Detect which cell encompasses the target text, then output its [x, y] center coordinate. 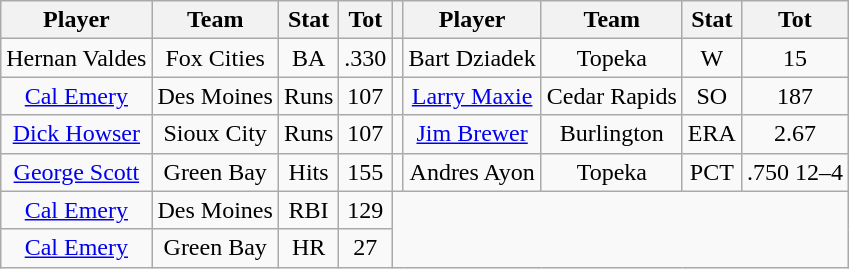
BA [308, 58]
187 [794, 96]
Jim Brewer [472, 134]
Hernan Valdes [76, 58]
W [712, 58]
Hits [308, 172]
ERA [712, 134]
Andres Ayon [472, 172]
Larry Maxie [472, 96]
RBI [308, 210]
.750 12–4 [794, 172]
Sioux City [215, 134]
George Scott [76, 172]
15 [794, 58]
.330 [366, 58]
HR [308, 248]
SO [712, 96]
155 [366, 172]
2.67 [794, 134]
27 [366, 248]
Dick Howser [76, 134]
Burlington [612, 134]
Cedar Rapids [612, 96]
Bart Dziadek [472, 58]
PCT [712, 172]
Fox Cities [215, 58]
129 [366, 210]
